Find where the given text appears and provide that cell's center as (X, Y) coordinate. 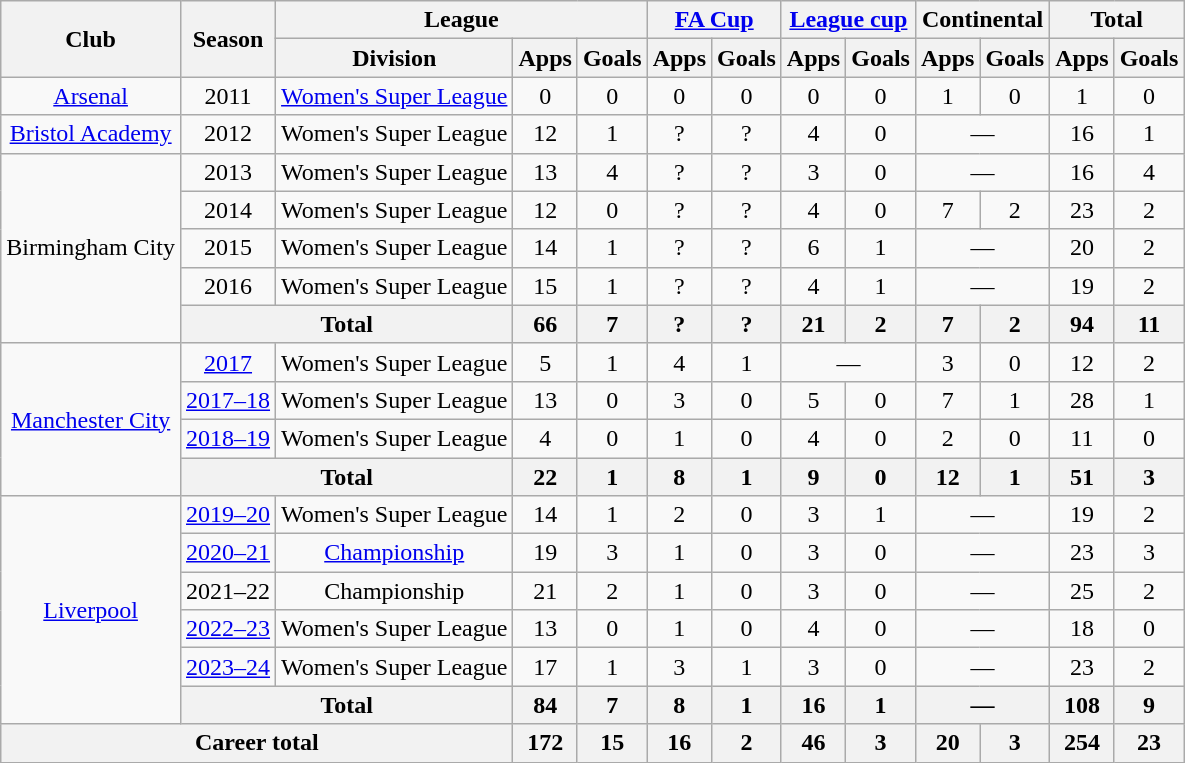
Division (394, 58)
51 (1082, 477)
94 (1082, 324)
2017–18 (228, 400)
108 (1082, 705)
Manchester City (91, 419)
18 (1082, 629)
Career total (257, 743)
2013 (228, 172)
2018–19 (228, 438)
League (462, 20)
Birmingham City (91, 248)
Arsenal (91, 96)
254 (1082, 743)
66 (545, 324)
2017 (228, 362)
2015 (228, 248)
17 (545, 667)
25 (1082, 591)
League cup (848, 20)
Season (228, 39)
2019–20 (228, 515)
28 (1082, 400)
2022–23 (228, 629)
172 (545, 743)
Liverpool (91, 610)
Club (91, 39)
46 (813, 743)
2020–21 (228, 553)
Bristol Academy (91, 134)
2021–22 (228, 591)
2023–24 (228, 667)
2012 (228, 134)
FA Cup (714, 20)
2011 (228, 96)
2016 (228, 286)
2014 (228, 210)
6 (813, 248)
Continental (982, 20)
84 (545, 705)
22 (545, 477)
